Pinpoint the cell where the given text exists, returning its (X, Y) midpoint coordinate. 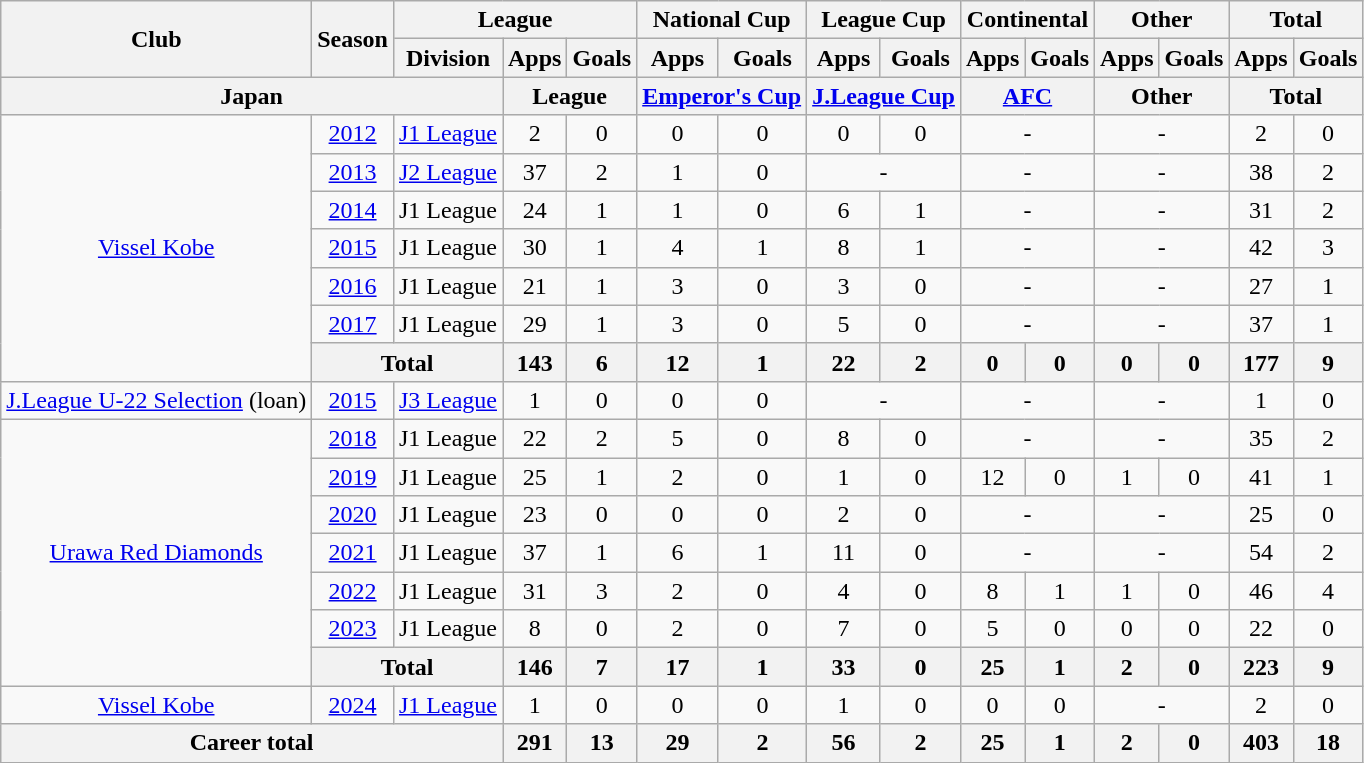
56 (844, 743)
AFC (1027, 96)
2013 (353, 172)
2024 (353, 705)
J.League U-22 Selection (loan) (156, 400)
2018 (353, 438)
Japan (252, 96)
Club (156, 39)
21 (534, 286)
23 (534, 515)
27 (1261, 286)
Season (353, 39)
46 (1261, 591)
33 (844, 667)
146 (534, 667)
National Cup (722, 20)
223 (1261, 667)
2020 (353, 515)
2012 (353, 134)
403 (1261, 743)
2023 (353, 629)
Division (448, 58)
291 (534, 743)
143 (534, 362)
41 (1261, 477)
177 (1261, 362)
2017 (353, 324)
2021 (353, 553)
17 (678, 667)
2022 (353, 591)
Urawa Red Diamonds (156, 552)
18 (1328, 743)
11 (844, 553)
35 (1261, 438)
Emperor's Cup (722, 96)
2019 (353, 477)
League Cup (884, 20)
Continental (1027, 20)
24 (534, 210)
J.League Cup (884, 96)
J3 League (448, 400)
2014 (353, 210)
54 (1261, 553)
38 (1261, 172)
30 (534, 248)
J2 League (448, 172)
42 (1261, 248)
2016 (353, 286)
13 (602, 743)
Career total (252, 743)
